From the cell containing the given text, extract its center point as [x, y] coordinate. 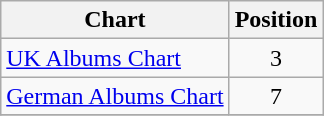
German Albums Chart [115, 96]
Chart [115, 20]
Position [276, 20]
3 [276, 58]
7 [276, 96]
UK Albums Chart [115, 58]
